Output the (x, y) coordinate of the center of the cell containing the given text.  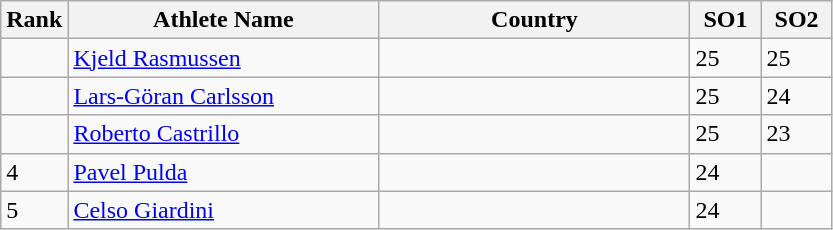
Country (534, 20)
Kjeld Rasmussen (224, 58)
Lars-Göran Carlsson (224, 96)
SO1 (726, 20)
SO2 (796, 20)
Pavel Pulda (224, 172)
Celso Giardini (224, 210)
Roberto Castrillo (224, 134)
5 (34, 210)
Rank (34, 20)
23 (796, 134)
Athlete Name (224, 20)
4 (34, 172)
